Extract the (X, Y) coordinate from the center of the cell holding the provided text.  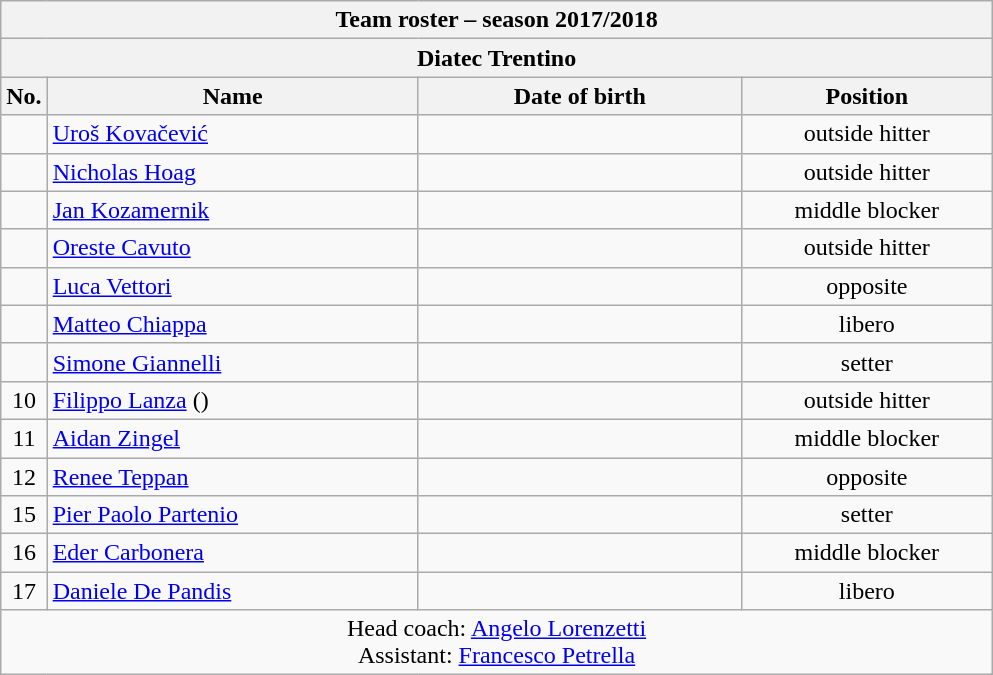
15 (24, 515)
Filippo Lanza () (232, 400)
Jan Kozamernik (232, 210)
Eder Carbonera (232, 553)
Name (232, 96)
Date of birth (580, 96)
Oreste Cavuto (232, 248)
11 (24, 438)
Diatec Trentino (497, 58)
Renee Teppan (232, 477)
17 (24, 591)
No. (24, 96)
12 (24, 477)
Simone Giannelli (232, 362)
Team roster – season 2017/2018 (497, 20)
10 (24, 400)
Uroš Kovačević (232, 134)
Aidan Zingel (232, 438)
Head coach: Angelo LorenzettiAssistant: Francesco Petrella (497, 642)
Luca Vettori (232, 286)
16 (24, 553)
Pier Paolo Partenio (232, 515)
Daniele De Pandis (232, 591)
Position (866, 96)
Nicholas Hoag (232, 172)
Matteo Chiappa (232, 324)
